Scan for the cell matching the given text and deliver its [X, Y] coordinate at center. 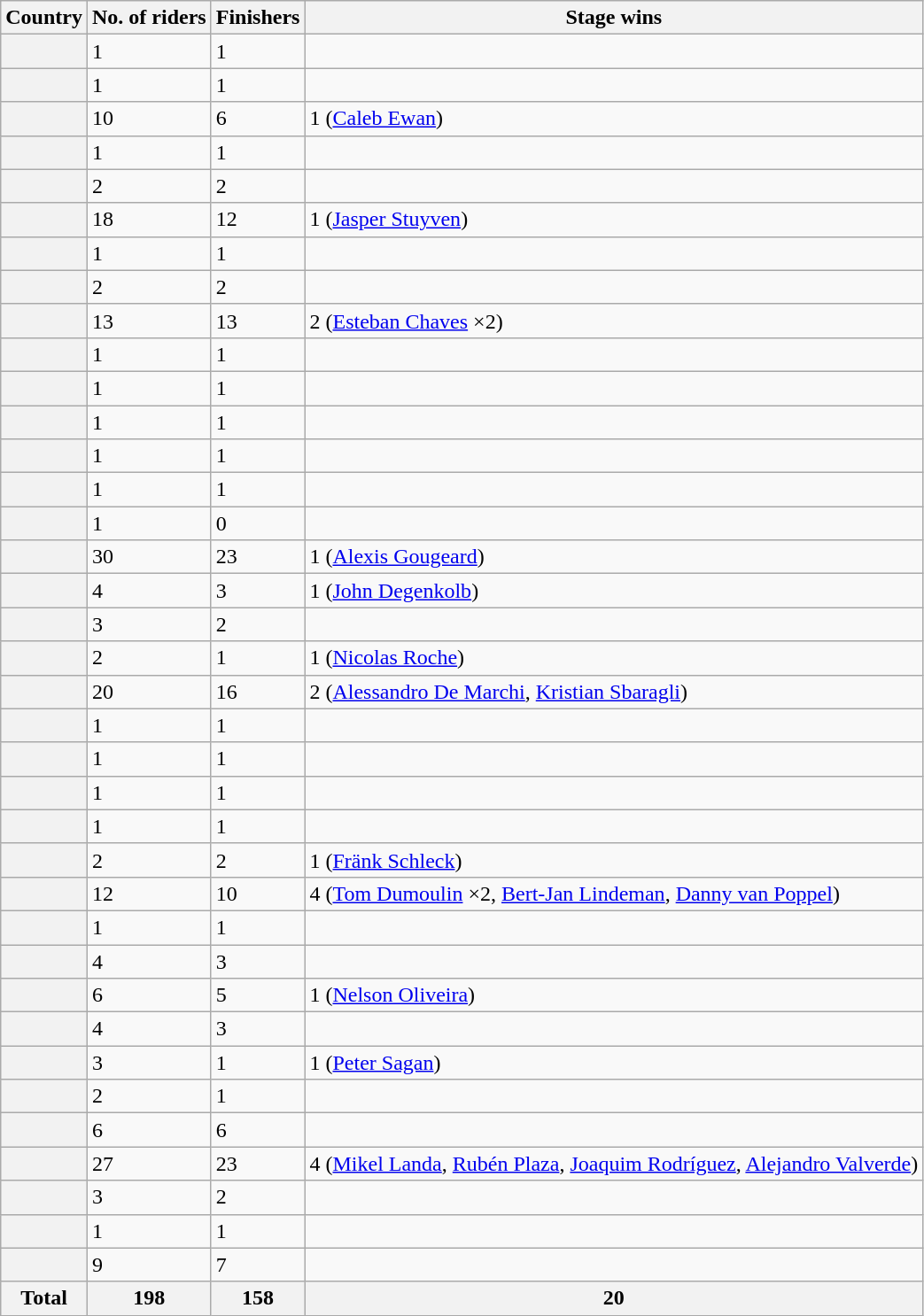
4 (Mikel Landa, Rubén Plaza, Joaquim Rodríguez, Alejandro Valverde) [614, 1164]
1 (Nelson Oliveira) [614, 995]
7 [258, 1265]
30 [149, 557]
Finishers [258, 18]
2 (Alessandro De Marchi, Kristian Sbaragli) [614, 692]
0 [258, 523]
9 [149, 1265]
158 [258, 1298]
1 (Nicolas Roche) [614, 658]
1 (Peter Sagan) [614, 1063]
Total [44, 1298]
1 (John Degenkolb) [614, 591]
27 [149, 1164]
1 (Alexis Gougeard) [614, 557]
1 (Jasper Stuyven) [614, 220]
198 [149, 1298]
2 (Esteban Chaves ×2) [614, 321]
18 [149, 220]
1 (Fränk Schleck) [614, 860]
1 (Caleb Ewan) [614, 119]
16 [258, 692]
4 (Tom Dumoulin ×2, Bert-Jan Lindeman, Danny van Poppel) [614, 894]
Stage wins [614, 18]
No. of riders [149, 18]
Country [44, 18]
5 [258, 995]
